Output the [x, y] coordinate of the center of the cell containing the given text.  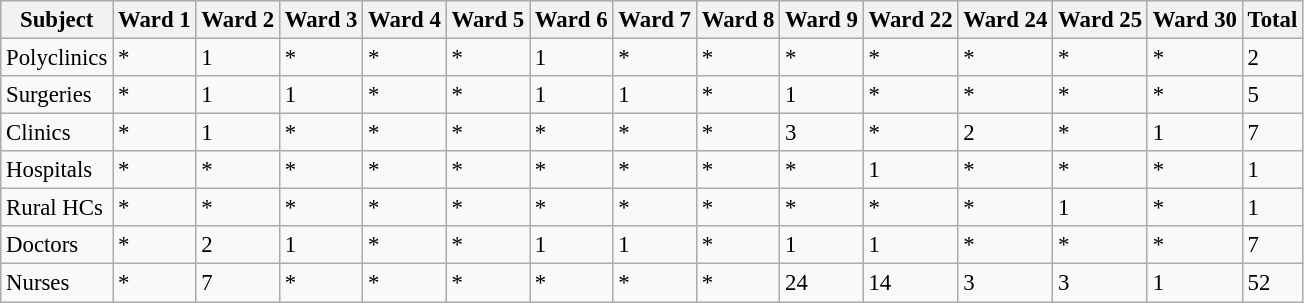
Clinics [57, 133]
Polyclinics [57, 58]
Total [1272, 20]
Ward 5 [488, 20]
24 [822, 283]
Ward 7 [654, 20]
Hospitals [57, 170]
Ward 4 [404, 20]
Ward 30 [1194, 20]
Ward 8 [738, 20]
Subject [57, 20]
Ward 9 [822, 20]
Doctors [57, 245]
Ward 1 [154, 20]
5 [1272, 95]
Ward 25 [1100, 20]
Ward 22 [910, 20]
14 [910, 283]
Nurses [57, 283]
Ward 2 [238, 20]
Ward 24 [1006, 20]
52 [1272, 283]
Surgeries [57, 95]
Rural HCs [57, 208]
Ward 3 [320, 20]
Ward 6 [572, 20]
